Scan for the cell matching the given text and deliver its [x, y] coordinate at center. 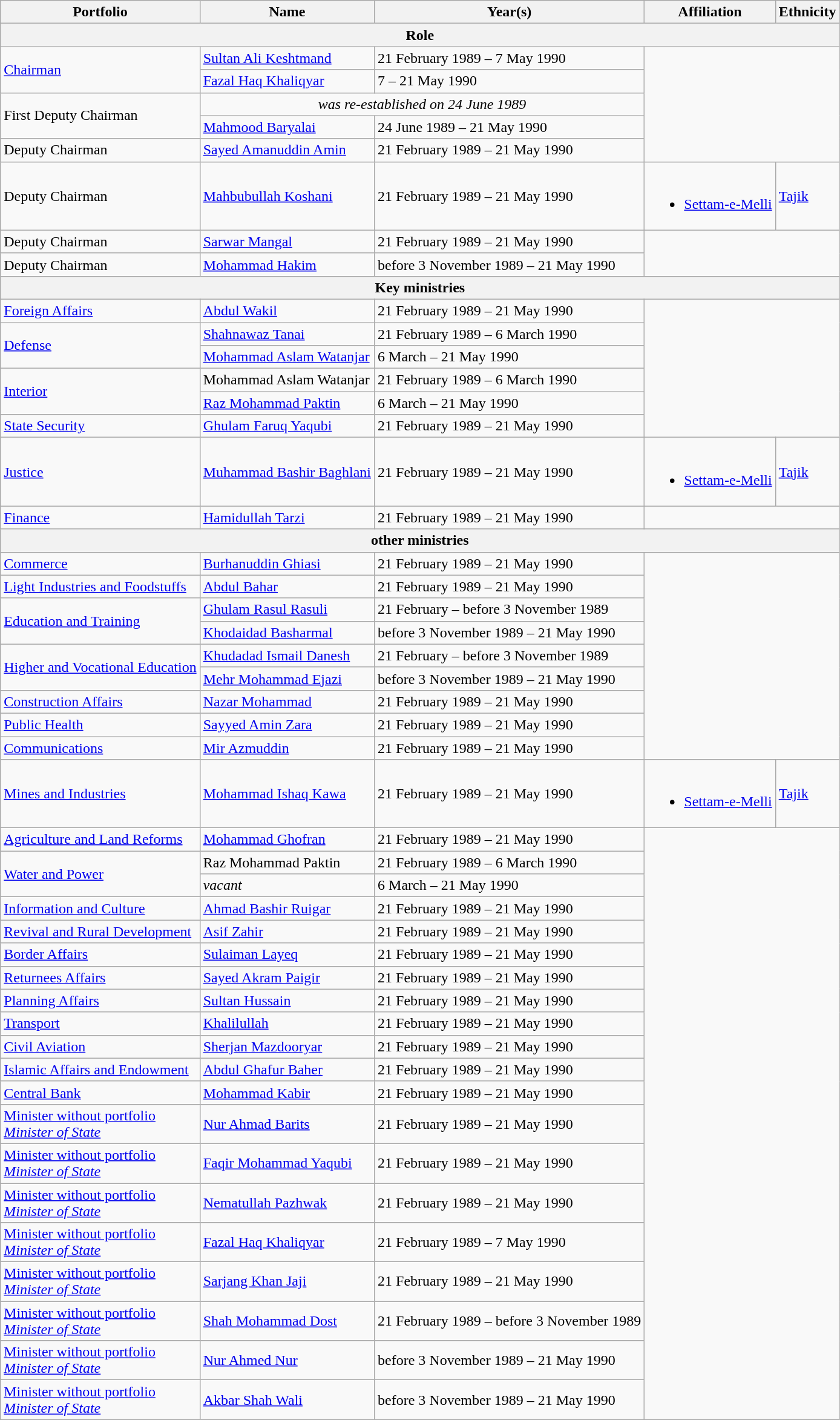
Portfolio [100, 12]
State Security [100, 426]
Finance [100, 518]
Revival and Rural Development [100, 932]
Shahnawaz Tanai [287, 334]
First Deputy Chairman [100, 116]
Affiliation [710, 12]
Year(s) [510, 12]
Construction Affairs [100, 702]
Role [420, 35]
Water and Power [100, 874]
7 – 21 May 1990 [510, 81]
Ahmad Bashir Ruigar [287, 909]
Agriculture and Land Reforms [100, 840]
Planning Affairs [100, 1001]
Mohammad Kabir [287, 1093]
Mohammad Ghofran [287, 840]
Defense [100, 345]
Ethnicity [807, 12]
Key ministries [420, 288]
Foreign Affairs [100, 311]
Justice [100, 472]
Returnees Affairs [100, 978]
Name [287, 12]
Sultan Hussain [287, 1001]
Mahmood Baryalai [287, 127]
Ghulam Rasul Rasuli [287, 610]
Akbar Shah Wali [287, 1399]
Abdul Ghafur Baher [287, 1070]
Sayed Amanuddin Amin [287, 150]
21 February 1989 – before 3 November 1989 [510, 1321]
Hamidullah Tarzi [287, 518]
Asif Zahir [287, 932]
Sultan Ali Keshtmand [287, 58]
Border Affairs [100, 955]
Light Industries and Foodstuffs [100, 587]
Nematullah Pazhwak [287, 1202]
Abdul Wakil [287, 311]
Higher and Vocational Education [100, 667]
Khalilullah [287, 1024]
Muhammad Bashir Baghlani [287, 472]
Mines and Industries [100, 794]
Sarwar Mangal [287, 242]
Sarjang Khan Jaji [287, 1282]
Shah Mohammad Dost [287, 1321]
Transport [100, 1024]
Mahbubullah Koshani [287, 196]
Mir Azmuddin [287, 748]
Mohammad Ishaq Kawa [287, 794]
Sayed Akram Paigir [287, 978]
Ghulam Faruq Yaqubi [287, 426]
Mohammad Hakim [287, 265]
Nur Ahmad Barits [287, 1123]
was re-established on 24 June 1989 [422, 104]
Khudadad Ismail Danesh [287, 656]
Central Bank [100, 1093]
Abdul Bahar [287, 587]
other ministries [420, 541]
Public Health [100, 725]
24 June 1989 – 21 May 1990 [510, 127]
Chairman [100, 70]
Islamic Affairs and Endowment [100, 1070]
Nazar Mohammad [287, 702]
Sherjan Mazdooryar [287, 1047]
Faqir Mohammad Yaqubi [287, 1163]
Mehr Mohammad Ejazi [287, 679]
Civil Aviation [100, 1047]
Burhanuddin Ghiasi [287, 564]
Education and Training [100, 621]
Sulaiman Layeq [287, 955]
Interior [100, 392]
Commerce [100, 564]
Sayyed Amin Zara [287, 725]
Khodaidad Basharmal [287, 633]
vacant [287, 886]
Information and Culture [100, 909]
Communications [100, 748]
Nur Ahmed Nur [287, 1361]
